Capture the cell that displays the provided text and extract its (X, Y) central coordinate. 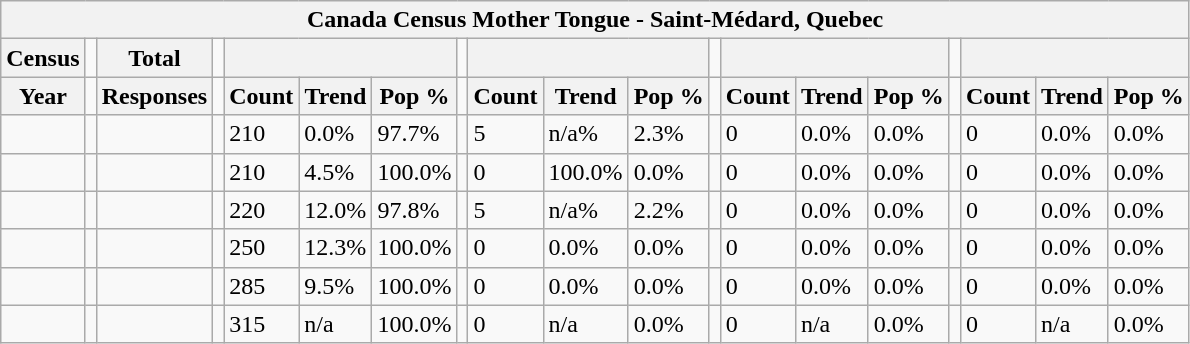
12.0% (336, 210)
12.3% (336, 248)
285 (262, 286)
2.2% (668, 210)
250 (262, 248)
Census (43, 58)
2.3% (668, 134)
Responses (154, 96)
9.5% (336, 286)
Total (154, 58)
97.7% (414, 134)
4.5% (336, 172)
315 (262, 324)
97.8% (414, 210)
220 (262, 210)
Year (43, 96)
Canada Census Mother Tongue - Saint-Médard, Quebec (596, 20)
